Determine the [x, y] coordinate at the center of the cell enclosing the given text.  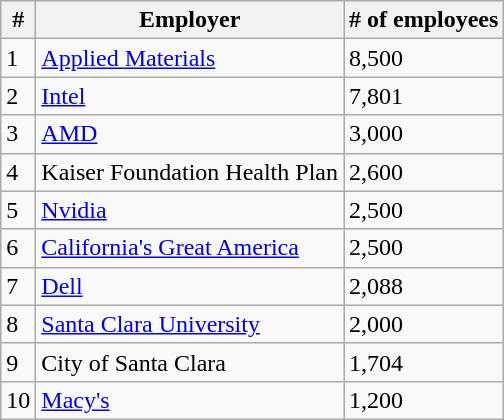
10 [18, 400]
Nvidia [190, 210]
Employer [190, 20]
1,704 [424, 362]
2,000 [424, 324]
7,801 [424, 96]
3,000 [424, 134]
Dell [190, 286]
Applied Materials [190, 58]
Kaiser Foundation Health Plan [190, 172]
4 [18, 172]
# of employees [424, 20]
3 [18, 134]
9 [18, 362]
7 [18, 286]
City of Santa Clara [190, 362]
1 [18, 58]
Intel [190, 96]
2 [18, 96]
AMD [190, 134]
5 [18, 210]
8 [18, 324]
Macy's [190, 400]
# [18, 20]
1,200 [424, 400]
6 [18, 248]
California's Great America [190, 248]
2,088 [424, 286]
Santa Clara University [190, 324]
8,500 [424, 58]
2,600 [424, 172]
